For the text-containing cell, return its midpoint in (x, y) coordinate format. 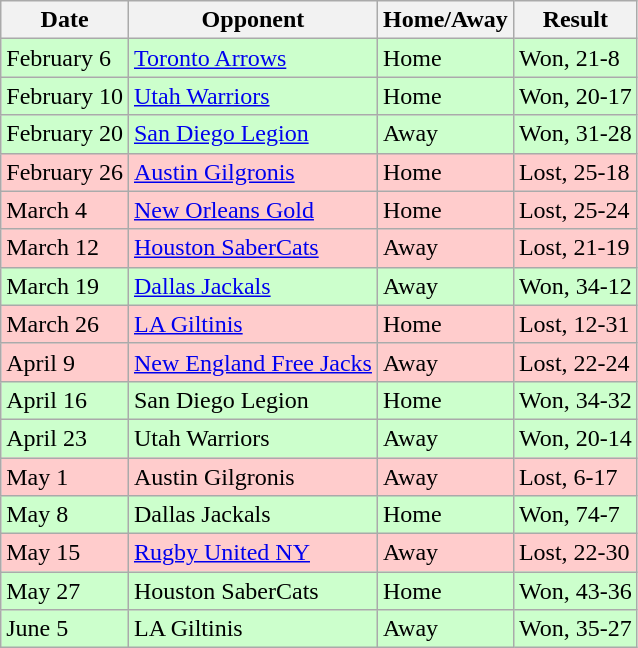
May 15 (65, 553)
Result (575, 20)
February 6 (65, 58)
May 27 (65, 591)
March 19 (65, 286)
Toronto Arrows (252, 58)
Won, 31-28 (575, 134)
Lost, 6-17 (575, 477)
New Orleans Gold (252, 210)
Opponent (252, 20)
Won, 34-32 (575, 400)
Lost, 25-24 (575, 210)
March 12 (65, 248)
March 4 (65, 210)
February 10 (65, 96)
May 1 (65, 477)
Won, 35-27 (575, 629)
Won, 43-36 (575, 591)
Won, 20-14 (575, 438)
June 5 (65, 629)
Rugby United NY (252, 553)
Lost, 12-31 (575, 324)
Home/Away (445, 20)
Lost, 25-18 (575, 172)
Won, 21-8 (575, 58)
April 9 (65, 362)
Lost, 22-24 (575, 362)
March 26 (65, 324)
Date (65, 20)
May 8 (65, 515)
February 26 (65, 172)
Won, 34-12 (575, 286)
April 16 (65, 400)
April 23 (65, 438)
Lost, 21-19 (575, 248)
New England Free Jacks (252, 362)
Won, 74-7 (575, 515)
Lost, 22-30 (575, 553)
February 20 (65, 134)
Won, 20-17 (575, 96)
